Provide the [x, y] coordinate of the cell's center where the given text is located.  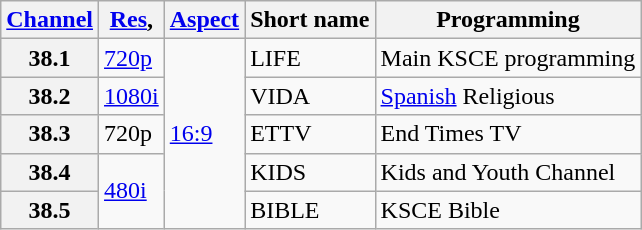
ETTV [310, 134]
Spanish Religious [508, 96]
Short name [310, 20]
VIDA [310, 96]
16:9 [204, 134]
38.2 [50, 96]
BIBLE [310, 210]
Channel [50, 20]
480i [132, 191]
End Times TV [508, 134]
38.1 [50, 58]
KIDS [310, 172]
1080i [132, 96]
Kids and Youth Channel [508, 172]
Res, [132, 20]
38.5 [50, 210]
38.4 [50, 172]
KSCE Bible [508, 210]
Main KSCE programming [508, 58]
LIFE [310, 58]
38.3 [50, 134]
Aspect [204, 20]
Programming [508, 20]
